Search for the cell housing the specified text and yield its [x, y] center coordinate. 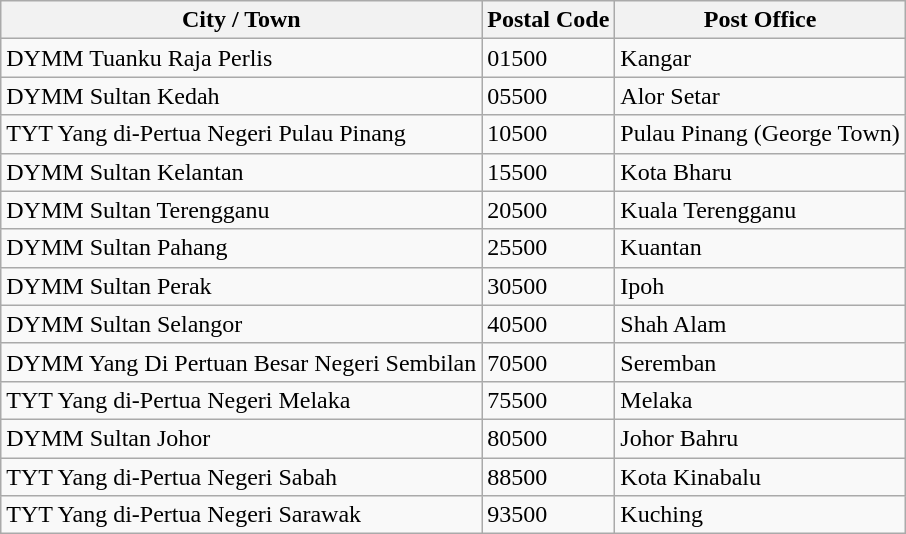
Melaka [760, 400]
DYMM Sultan Johor [242, 438]
Kangar [760, 58]
DYMM Sultan Pahang [242, 248]
20500 [548, 210]
Shah Alam [760, 324]
Ipoh [760, 286]
Postal Code [548, 20]
Kuala Terengganu [760, 210]
DYMM Sultan Perak [242, 286]
Kuching [760, 515]
DYMM Tuanku Raja Perlis [242, 58]
75500 [548, 400]
Pulau Pinang (George Town) [760, 134]
Alor Setar [760, 96]
DYMM Sultan Kedah [242, 96]
70500 [548, 362]
DYMM Sultan Terengganu [242, 210]
30500 [548, 286]
TYT Yang di-Pertua Negeri Sarawak [242, 515]
93500 [548, 515]
01500 [548, 58]
15500 [548, 172]
80500 [548, 438]
City / Town [242, 20]
TYT Yang di-Pertua Negeri Sabah [242, 477]
Johor Bahru [760, 438]
Post Office [760, 20]
Kota Bharu [760, 172]
Kota Kinabalu [760, 477]
TYT Yang di-Pertua Negeri Melaka [242, 400]
88500 [548, 477]
TYT Yang di-Pertua Negeri Pulau Pinang [242, 134]
25500 [548, 248]
DYMM Sultan Selangor [242, 324]
Kuantan [760, 248]
40500 [548, 324]
10500 [548, 134]
Seremban [760, 362]
05500 [548, 96]
DYMM Yang Di Pertuan Besar Negeri Sembilan [242, 362]
DYMM Sultan Kelantan [242, 172]
